Pinpoint the cell where the given text exists, returning its [X, Y] midpoint coordinate. 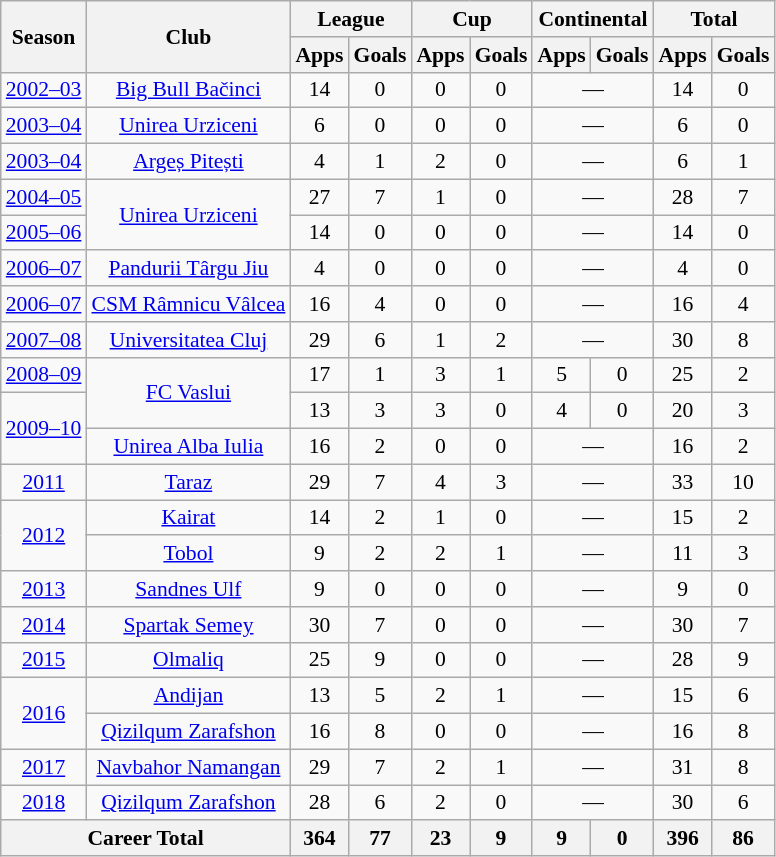
Season [44, 36]
Kairat [188, 518]
2013 [44, 589]
Pandurii Târgu Jiu [188, 269]
33 [683, 482]
Navbahor Namangan [188, 767]
Club [188, 36]
2007–08 [44, 340]
27 [319, 197]
Total [714, 19]
20 [683, 411]
10 [744, 482]
2004–05 [44, 197]
23 [440, 839]
Spartak Semey [188, 625]
31 [683, 767]
17 [319, 375]
Big Bull Bačinci [188, 90]
11 [683, 554]
2005–06 [44, 233]
Cup [472, 19]
Argeș Pitești [188, 162]
2018 [44, 803]
FC Vaslui [188, 392]
2002–03 [44, 90]
CSM Râmnicu Vâlcea [188, 304]
2014 [44, 625]
Unirea Alba Iulia [188, 447]
Universitatea Cluj [188, 340]
League [350, 19]
Continental [592, 19]
77 [380, 839]
2009–10 [44, 428]
2008–09 [44, 375]
396 [683, 839]
364 [319, 839]
Career Total [146, 839]
Olmaliq [188, 660]
2016 [44, 714]
Taraz [188, 482]
Tobol [188, 554]
Sandnes Ulf [188, 589]
2011 [44, 482]
2017 [44, 767]
86 [744, 839]
2015 [44, 660]
Andijan [188, 696]
2012 [44, 536]
